Provide the [X, Y] coordinate of the cell's center where the given text is located.  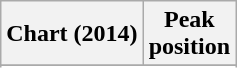
Peakposition [189, 34]
Chart (2014) [72, 34]
